Locate the cell with the specified text and output its (X, Y) center coordinate. 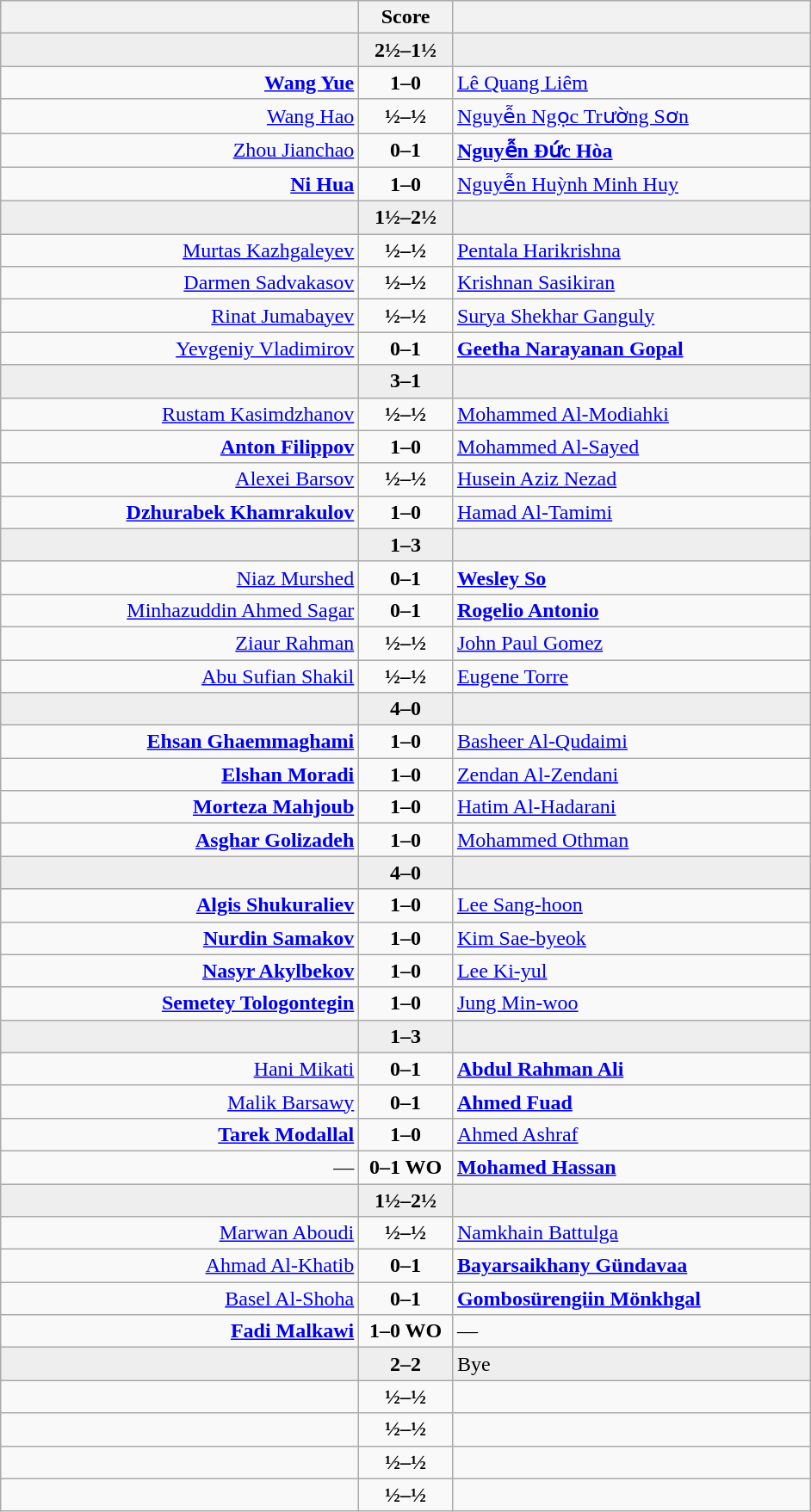
2–2 (406, 1364)
Murtas Kazhgaleyev (180, 250)
Mohammed Al-Sayed (631, 447)
Zendan Al-Zendani (631, 775)
John Paul Gomez (631, 643)
Mohamed Hassan (631, 1167)
Mohammed Othman (631, 840)
Yevgeniy Vladimirov (180, 349)
Eugene Torre (631, 676)
Basel Al-Shoha (180, 1299)
3–1 (406, 381)
Pentala Harikrishna (631, 250)
Score (406, 17)
Rogelio Antonio (631, 610)
Niaz Murshed (180, 577)
1–0 WO (406, 1331)
Rinat Jumabayev (180, 316)
Wang Hao (180, 116)
Ehsan Ghaemmaghami (180, 742)
Wang Yue (180, 83)
Husein Aziz Nezad (631, 479)
Mohammed Al-Modiahki (631, 414)
Rustam Kasimdzhanov (180, 414)
Asghar Golizadeh (180, 840)
Hani Mikati (180, 1069)
Abdul Rahman Ali (631, 1069)
Malik Barsawy (180, 1102)
Darmen Sadvakasov (180, 283)
Ziaur Rahman (180, 643)
Wesley So (631, 577)
Nasyr Akylbekov (180, 971)
Ahmed Fuad (631, 1102)
Nguyễn Đức Hòa (631, 150)
Geetha Narayanan Gopal (631, 349)
0–1 WO (406, 1167)
Minhazuddin Ahmed Sagar (180, 610)
Lee Ki-yul (631, 971)
Nguyễn Huỳnh Minh Huy (631, 184)
Marwan Aboudi (180, 1233)
Ahmad Al-Khatib (180, 1266)
Lê Quang Liêm (631, 83)
Jung Min-woo (631, 1003)
Fadi Malkawi (180, 1331)
Krishnan Sasikiran (631, 283)
Lee Sang-hoon (631, 905)
Nguyễn Ngọc Trường Sơn (631, 116)
Surya Shekhar Ganguly (631, 316)
Hatim Al-Hadarani (631, 807)
Abu Sufian Shakil (180, 676)
Tarek Modallal (180, 1134)
Basheer Al-Qudaimi (631, 742)
Hamad Al-Tamimi (631, 512)
Bye (631, 1364)
Nurdin Samakov (180, 938)
Anton Filippov (180, 447)
Ahmed Ashraf (631, 1134)
Algis Shukuraliev (180, 905)
Gombosürengiin Mönkhgal (631, 1299)
Alexei Barsov (180, 479)
Morteza Mahjoub (180, 807)
Dzhurabek Khamrakulov (180, 512)
Semetey Tologontegin (180, 1003)
Ni Hua (180, 184)
Namkhain Battulga (631, 1233)
Elshan Moradi (180, 775)
Bayarsaikhany Gündavaa (631, 1266)
Kim Sae-byeok (631, 938)
Zhou Jianchao (180, 150)
2½–1½ (406, 50)
